Search for the cell housing the specified text and yield its [x, y] center coordinate. 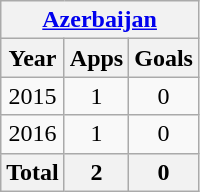
Total [33, 172]
2015 [33, 96]
2 [96, 172]
Goals [164, 58]
Apps [96, 58]
Year [33, 58]
Azerbaijan [100, 20]
2016 [33, 134]
